Provide the [X, Y] coordinate of the cell's center where the given text is located.  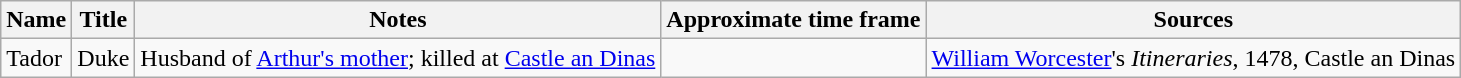
Name [36, 20]
Sources [1194, 20]
Duke [104, 58]
Title [104, 20]
Husband of Arthur's mother; killed at Castle an Dinas [398, 58]
Tador [36, 58]
Approximate time frame [794, 20]
William Worcester's Itineraries, 1478, Castle an Dinas [1194, 58]
Notes [398, 20]
